Provide the [X, Y] coordinate of the cell's center where the given text is located.  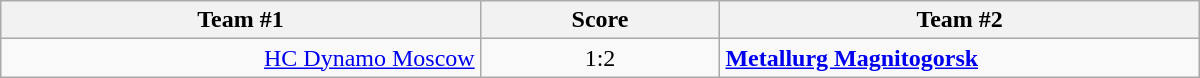
Team #2 [960, 20]
Metallurg Magnitogorsk [960, 58]
Score [600, 20]
Team #1 [240, 20]
HC Dynamo Moscow [240, 58]
1:2 [600, 58]
